Detect which cell encompasses the target text, then output its [x, y] center coordinate. 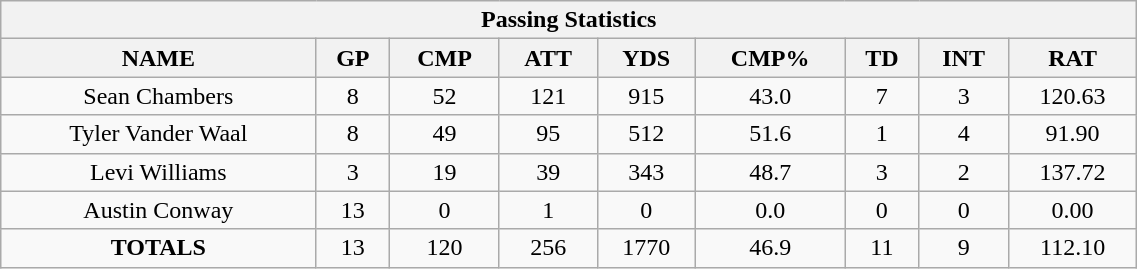
YDS [646, 58]
CMP% [770, 58]
112.10 [1072, 248]
121 [548, 96]
NAME [158, 58]
TD [882, 58]
43.0 [770, 96]
Levi Williams [158, 172]
CMP [444, 58]
120 [444, 248]
Austin Conway [158, 210]
4 [964, 134]
39 [548, 172]
INT [964, 58]
52 [444, 96]
2 [964, 172]
343 [646, 172]
512 [646, 134]
19 [444, 172]
120.63 [1072, 96]
RAT [1072, 58]
256 [548, 248]
0.0 [770, 210]
137.72 [1072, 172]
95 [548, 134]
91.90 [1072, 134]
Tyler Vander Waal [158, 134]
915 [646, 96]
9 [964, 248]
11 [882, 248]
ATT [548, 58]
1770 [646, 248]
49 [444, 134]
GP [353, 58]
Passing Statistics [569, 20]
Sean Chambers [158, 96]
7 [882, 96]
48.7 [770, 172]
0.00 [1072, 210]
46.9 [770, 248]
51.6 [770, 134]
TOTALS [158, 248]
